Find where the given text appears and provide that cell's center as [x, y] coordinate. 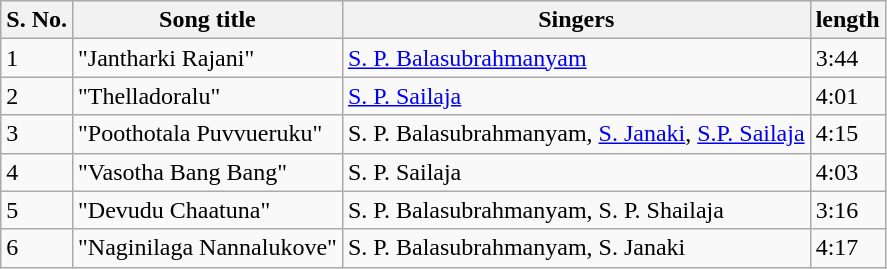
"Jantharki Rajani" [207, 58]
5 [37, 210]
"Poothotala Puvvueruku" [207, 134]
S. P. Balasubrahmanyam, S. P. Shailaja [576, 210]
S. P. Balasubrahmanyam, S. Janaki [576, 248]
3:16 [848, 210]
Song title [207, 20]
4:17 [848, 248]
"Naginilaga Nannalukove" [207, 248]
S. No. [37, 20]
length [848, 20]
S. P. Balasubrahmanyam [576, 58]
"Vasotha Bang Bang" [207, 172]
4:15 [848, 134]
"Thelladoralu" [207, 96]
S. P. Balasubrahmanyam, S. Janaki, S.P. Sailaja [576, 134]
4 [37, 172]
"Devudu Chaatuna" [207, 210]
2 [37, 96]
3:44 [848, 58]
4:03 [848, 172]
Singers [576, 20]
6 [37, 248]
3 [37, 134]
1 [37, 58]
4:01 [848, 96]
